Capture the cell that displays the provided text and extract its [x, y] central coordinate. 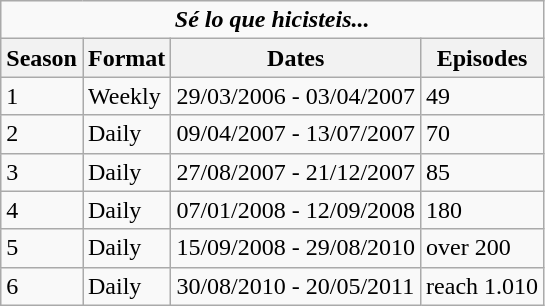
Weekly [126, 96]
6 [42, 286]
1 [42, 96]
2 [42, 134]
15/09/2008 - 29/08/2010 [296, 248]
85 [482, 172]
4 [42, 210]
70 [482, 134]
5 [42, 248]
reach 1.010 [482, 286]
Format [126, 58]
30/08/2010 - 20/05/2011 [296, 286]
Sé lo que hicisteis... [272, 20]
07/01/2008 - 12/09/2008 [296, 210]
09/04/2007 - 13/07/2007 [296, 134]
29/03/2006 - 03/04/2007 [296, 96]
27/08/2007 - 21/12/2007 [296, 172]
over 200 [482, 248]
Episodes [482, 58]
49 [482, 96]
Season [42, 58]
Dates [296, 58]
3 [42, 172]
180 [482, 210]
